Search for the cell housing the specified text and yield its [x, y] center coordinate. 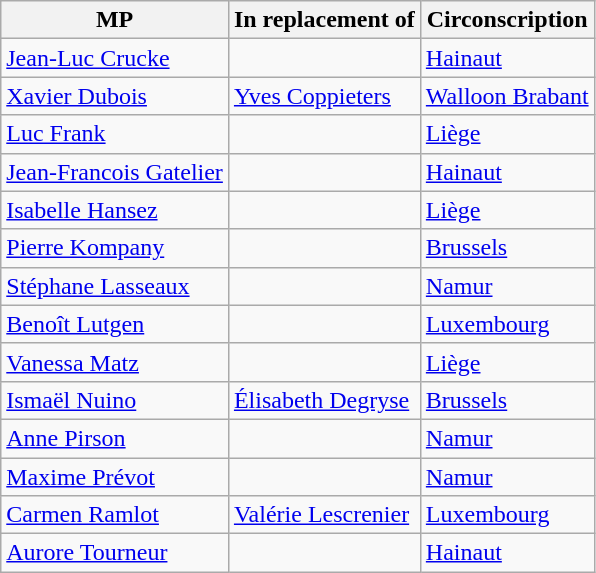
Jean-Luc Crucke [115, 58]
Élisabeth Degryse [324, 400]
Isabelle Hansez [115, 210]
Luc Frank [115, 134]
Anne Pirson [115, 438]
Xavier Dubois [115, 96]
Carmen Ramlot [115, 515]
Maxime Prévot [115, 477]
Benoît Lutgen [115, 324]
In replacement of [324, 20]
Aurore Tourneur [115, 553]
Valérie Lescrenier [324, 515]
Vanessa Matz [115, 362]
Jean-Francois Gatelier [115, 172]
MP [115, 20]
Pierre Kompany [115, 248]
Stéphane Lasseaux [115, 286]
Yves Coppieters [324, 96]
Walloon Brabant [507, 96]
Circonscription [507, 20]
Ismaël Nuino [115, 400]
